Capture the cell that displays the provided text and extract its (x, y) central coordinate. 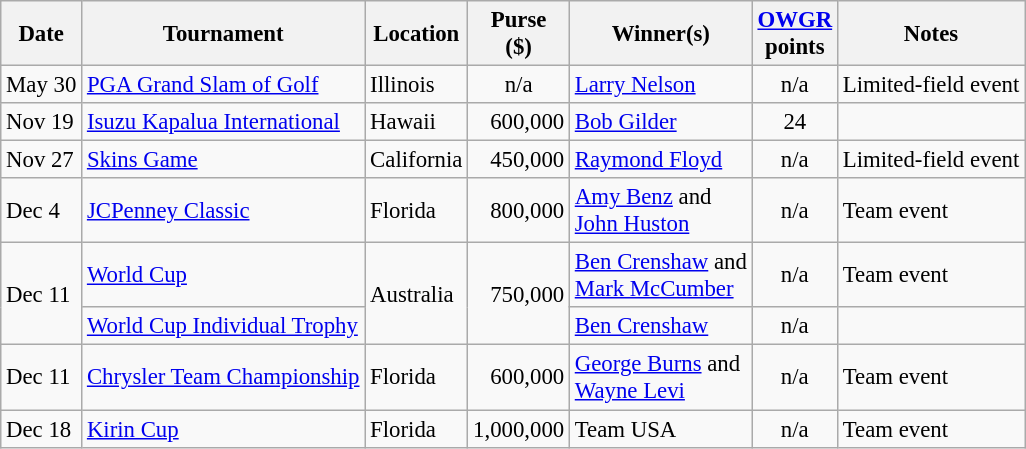
Skins Game (224, 160)
Nov 19 (42, 122)
Team USA (660, 429)
800,000 (519, 210)
Bob Gilder (660, 122)
Larry Nelson (660, 85)
Isuzu Kapalua International (224, 122)
Notes (930, 34)
750,000 (519, 294)
Ben Crenshaw (660, 327)
Date (42, 34)
Dec 18 (42, 429)
24 (794, 122)
May 30 (42, 85)
1,000,000 (519, 429)
Raymond Floyd (660, 160)
OWGRpoints (794, 34)
Nov 27 (42, 160)
Purse($) (519, 34)
Amy Benz and John Huston (660, 210)
Tournament (224, 34)
Ben Crenshaw and Mark McCumber (660, 276)
PGA Grand Slam of Golf (224, 85)
Kirin Cup (224, 429)
Location (416, 34)
George Burns and Wayne Levi (660, 378)
Winner(s) (660, 34)
Australia (416, 294)
World Cup (224, 276)
World Cup Individual Trophy (224, 327)
JCPenney Classic (224, 210)
Illinois (416, 85)
Dec 4 (42, 210)
California (416, 160)
Chrysler Team Championship (224, 378)
Hawaii (416, 122)
450,000 (519, 160)
